Provide the (X, Y) coordinate of the cell's center where the given text is located.  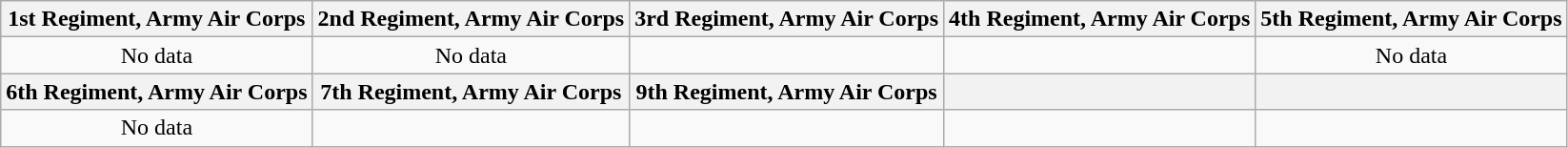
6th Regiment, Army Air Corps (156, 92)
7th Regiment, Army Air Corps (471, 92)
3rd Regiment, Army Air Corps (787, 19)
9th Regiment, Army Air Corps (787, 92)
4th Regiment, Army Air Corps (1099, 19)
2nd Regiment, Army Air Corps (471, 19)
1st Regiment, Army Air Corps (156, 19)
5th Regiment, Army Air Corps (1412, 19)
